Provide the (X, Y) coordinate of the cell's center where the given text is located.  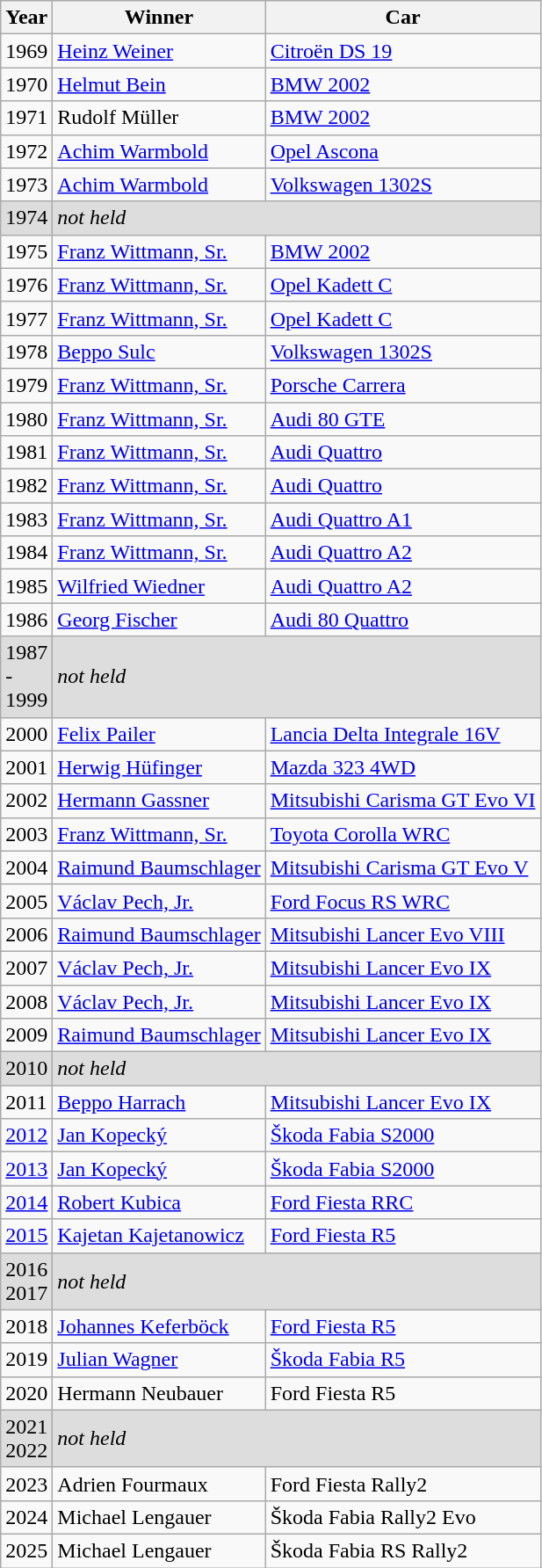
Škoda Fabia Rally2 Evo (402, 1517)
2012 (26, 1136)
2010 (26, 1069)
2002 (26, 801)
1971 (26, 118)
Johannes Keferböck (159, 1326)
1975 (26, 251)
Hermann Gassner (159, 801)
2011 (26, 1102)
2013 (26, 1169)
Toyota Corolla WRC (402, 834)
1987-1999 (26, 677)
Ford Fiesta RRC (402, 1202)
Adrien Fourmaux (159, 1484)
Lancia Delta Integrale 16V (402, 734)
2025 (26, 1550)
2000 (26, 734)
1976 (26, 285)
2007 (26, 968)
Škoda Fabia RS Rally2 (402, 1550)
Mitsubishi Lancer Evo VIII (402, 934)
20212022 (26, 1438)
2009 (26, 1035)
Year (26, 18)
Opel Ascona (402, 151)
Winner (159, 18)
1981 (26, 453)
Julian Wagner (159, 1360)
1985 (26, 586)
2005 (26, 901)
Audi 80 GTE (402, 419)
Ford Focus RS WRC (402, 901)
Car (402, 18)
Hermann Neubauer (159, 1393)
Rudolf Müller (159, 118)
2019 (26, 1360)
2008 (26, 1001)
1982 (26, 486)
1984 (26, 553)
Porsche Carrera (402, 385)
Mazda 323 4WD (402, 767)
2015 (26, 1236)
Felix Pailer (159, 734)
2018 (26, 1326)
Mitsubishi Carisma GT Evo VI (402, 801)
2001 (26, 767)
Audi 80 Quattro (402, 620)
1973 (26, 185)
Wilfried Wiedner (159, 586)
Beppo Sulc (159, 352)
1983 (26, 519)
Georg Fischer (159, 620)
1978 (26, 352)
2023 (26, 1484)
2024 (26, 1517)
1974 (26, 218)
Citroën DS 19 (402, 51)
2004 (26, 867)
Ford Fiesta Rally2 (402, 1484)
Audi Quattro A1 (402, 519)
2020 (26, 1393)
1970 (26, 84)
Helmut Bein (159, 84)
2006 (26, 934)
Kajetan Kajetanowicz (159, 1236)
Heinz Weiner (159, 51)
Beppo Harrach (159, 1102)
2016 2017 (26, 1281)
1986 (26, 620)
1979 (26, 385)
Mitsubishi Carisma GT Evo V (402, 867)
2014 (26, 1202)
2003 (26, 834)
Škoda Fabia R5 (402, 1360)
Herwig Hüfinger (159, 767)
1972 (26, 151)
1980 (26, 419)
1977 (26, 318)
1969 (26, 51)
Robert Kubica (159, 1202)
